Identify which cell holds the provided text, then report its (x, y) central coordinate. 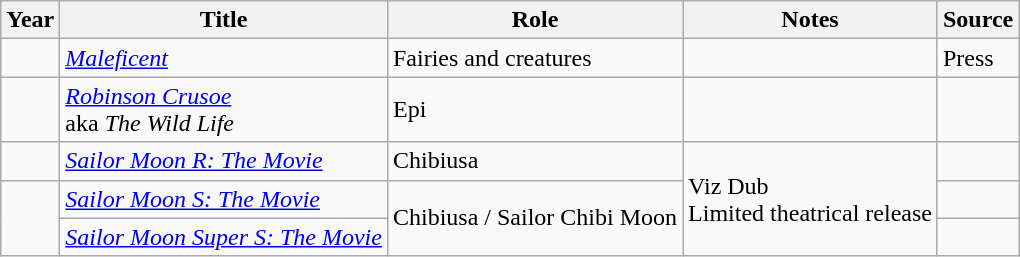
Title (224, 20)
Viz DubLimited theatrical release (810, 199)
Chibiusa (534, 161)
Sailor Moon S: The Movie (224, 199)
Source (978, 20)
Sailor Moon R: The Movie (224, 161)
Fairies and creatures (534, 58)
Year (30, 20)
Maleficent (224, 58)
Epi (534, 110)
Chibiusa / Sailor Chibi Moon (534, 218)
Notes (810, 20)
Role (534, 20)
Sailor Moon Super S: The Movie (224, 237)
Press (978, 58)
Robinson Crusoeaka The Wild Life (224, 110)
